Output the (x, y) coordinate of the center of the cell containing the given text.  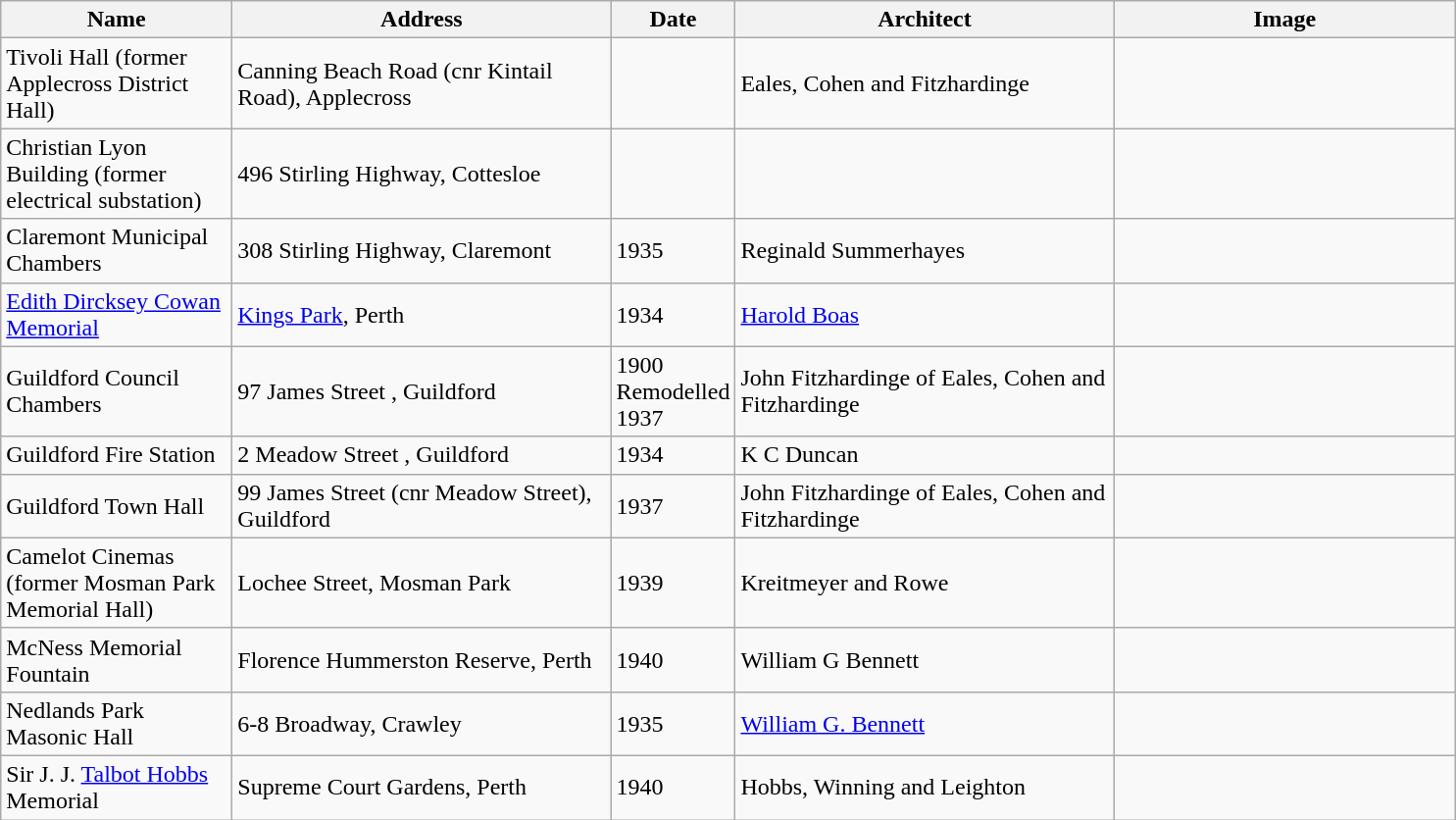
Image (1284, 20)
Guildford Town Hall (117, 506)
99 James Street (cnr Meadow Street), Guildford (422, 506)
Florence Hummerston Reserve, Perth (422, 659)
1900 Remodelled 1937 (673, 391)
Reginald Summerhayes (925, 251)
1939 (673, 583)
Canning Beach Road (cnr Kintail Road), Applecross (422, 83)
Lochee Street, Mosman Park (422, 583)
496 Stirling Highway, Cottesloe (422, 174)
McNess Memorial Fountain (117, 659)
Sir J. J. Talbot Hobbs Memorial (117, 787)
Guildford Fire Station (117, 455)
Edith Dircksey Cowan Memorial (117, 314)
Kings Park, Perth (422, 314)
97 James Street , Guildford (422, 391)
1937 (673, 506)
Supreme Court Gardens, Perth (422, 787)
308 Stirling Highway, Claremont (422, 251)
Nedlands Park Masonic Hall (117, 724)
Kreitmeyer and Rowe (925, 583)
Address (422, 20)
William G Bennett (925, 659)
Claremont Municipal Chambers (117, 251)
Camelot Cinemas (former Mosman Park Memorial Hall) (117, 583)
William G. Bennett (925, 724)
Eales, Cohen and Fitzhardinge (925, 83)
Harold Boas (925, 314)
Hobbs, Winning and Leighton (925, 787)
Guildford Council Chambers (117, 391)
Name (117, 20)
Architect (925, 20)
2 Meadow Street , Guildford (422, 455)
6-8 Broadway, Crawley (422, 724)
Tivoli Hall (former Applecross District Hall) (117, 83)
K C Duncan (925, 455)
Date (673, 20)
Christian Lyon Building (former electrical substation) (117, 174)
